Identify which cell holds the provided text, then report its [x, y] central coordinate. 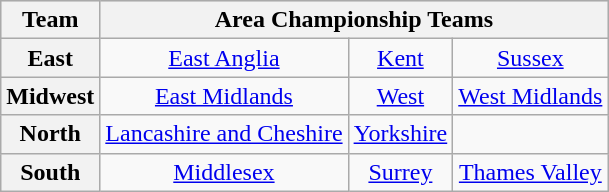
Team [50, 20]
Area Championship Teams [354, 20]
East [50, 58]
South [50, 172]
Thames Valley [530, 172]
Surrey [400, 172]
East Anglia [224, 58]
North [50, 134]
Yorkshire [400, 134]
Midwest [50, 96]
West Midlands [530, 96]
Lancashire and Cheshire [224, 134]
East Midlands [224, 96]
Sussex [530, 58]
Middlesex [224, 172]
West [400, 96]
Kent [400, 58]
